Capture the cell that displays the provided text and extract its (x, y) central coordinate. 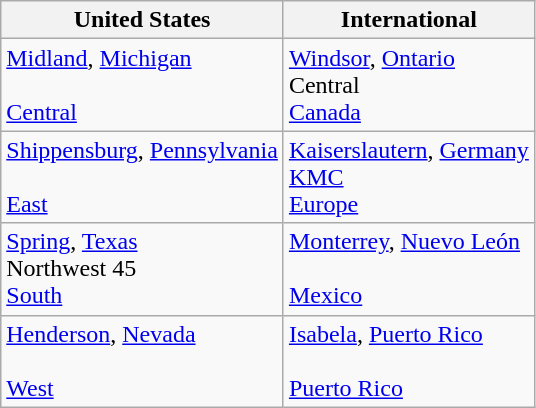
International (408, 20)
Isabela, Puerto RicoPuerto Rico (408, 361)
United States (142, 20)
Monterrey, Nuevo LeónMexico (408, 269)
Kaiserslautern, GermanyKMCEurope (408, 177)
Midland, MichiganCentral (142, 85)
Spring, TexasNorthwest 45South (142, 269)
Shippensburg, PennsylvaniaEast (142, 177)
Henderson, NevadaWest (142, 361)
Windsor, OntarioCentralCanada (408, 85)
